Identify which cell holds the provided text, then report its (X, Y) central coordinate. 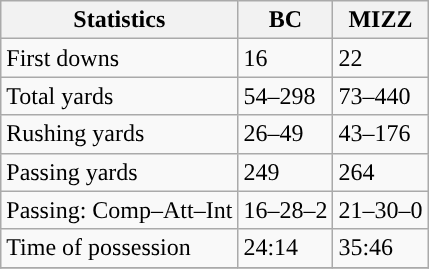
264 (380, 172)
Passing yards (120, 172)
21–30–0 (380, 210)
16 (286, 58)
Statistics (120, 20)
Passing: Comp–Att–Int (120, 210)
249 (286, 172)
73–440 (380, 96)
Rushing yards (120, 134)
26–49 (286, 134)
35:46 (380, 248)
BC (286, 20)
22 (380, 58)
24:14 (286, 248)
Time of possession (120, 248)
16–28–2 (286, 210)
54–298 (286, 96)
Total yards (120, 96)
MIZZ (380, 20)
First downs (120, 58)
43–176 (380, 134)
